Return the (X, Y) coordinate for the center point of the cell that contains the specified text.  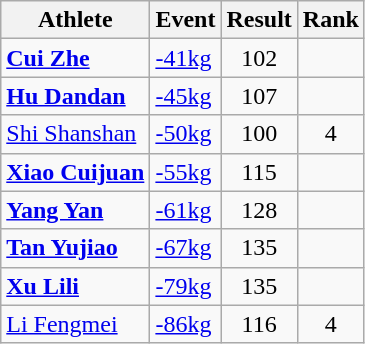
115 (259, 172)
-67kg (186, 248)
-45kg (186, 96)
Tan Yujiao (76, 248)
100 (259, 134)
-86kg (186, 324)
Li Fengmei (76, 324)
128 (259, 210)
Rank (330, 20)
Cui Zhe (76, 58)
107 (259, 96)
Shi Shanshan (76, 134)
102 (259, 58)
Event (186, 20)
Yang Yan (76, 210)
-55kg (186, 172)
Xiao Cuijuan (76, 172)
-41kg (186, 58)
116 (259, 324)
-61kg (186, 210)
-50kg (186, 134)
-79kg (186, 286)
Result (259, 20)
Xu Lili (76, 286)
Athlete (76, 20)
Hu Dandan (76, 96)
